Detect which cell encompasses the target text, then output its (x, y) center coordinate. 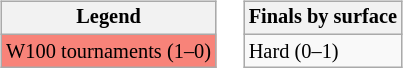
Hard (0–1) (323, 51)
Finals by surface (323, 18)
Legend (108, 18)
W100 tournaments (1–0) (108, 51)
